Pinpoint the cell where the given text exists, returning its (X, Y) midpoint coordinate. 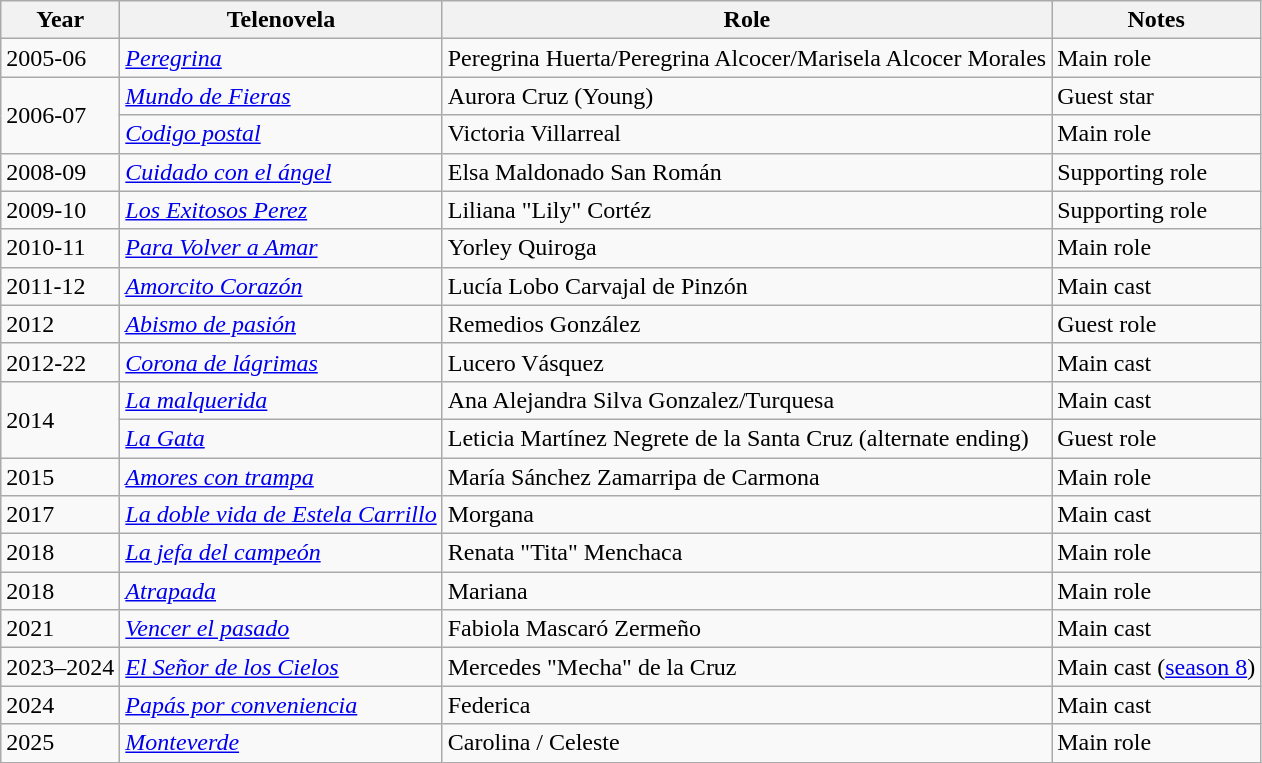
Amores con trampa (281, 477)
Elsa Maldonado San Román (746, 172)
Para Volver a Amar (281, 248)
Mercedes "Mecha" de la Cruz (746, 667)
Role (746, 20)
Guest star (1156, 96)
Corona de lágrimas (281, 362)
Yorley Quiroga (746, 248)
2023–2024 (60, 667)
2017 (60, 515)
Monteverde (281, 743)
Aurora Cruz (Young) (746, 96)
Los Exitosos Perez (281, 210)
2014 (60, 419)
La Gata (281, 438)
2025 (60, 743)
María Sánchez Zamarripa de Carmona (746, 477)
Codigo postal (281, 134)
2006-07 (60, 115)
Ana Alejandra Silva Gonzalez/Turquesa (746, 400)
El Señor de los Cielos (281, 667)
2012 (60, 324)
2024 (60, 705)
La malquerida (281, 400)
Atrapada (281, 591)
Victoria Villarreal (746, 134)
Mariana (746, 591)
Carolina / Celeste (746, 743)
La doble vida de Estela Carrillo (281, 515)
La jefa del campeón (281, 553)
Cuidado con el ángel (281, 172)
Year (60, 20)
Fabiola Mascaró Zermeño (746, 629)
Peregrina (281, 58)
Abismo de pasión (281, 324)
Peregrina Huerta/Peregrina Alcocer/Marisela Alcocer Morales (746, 58)
2008-09 (60, 172)
2005-06 (60, 58)
Renata "Tita" Menchaca (746, 553)
2021 (60, 629)
Telenovela (281, 20)
2012-22 (60, 362)
Remedios González (746, 324)
Federica (746, 705)
Liliana "Lily" Cortéz (746, 210)
Notes (1156, 20)
Mundo de Fieras (281, 96)
Leticia Martínez Negrete de la Santa Cruz (alternate ending) (746, 438)
Morgana (746, 515)
2015 (60, 477)
2009-10 (60, 210)
2011-12 (60, 286)
Amorcito Corazón (281, 286)
2010-11 (60, 248)
Lucero Vásquez (746, 362)
Main cast (season 8) (1156, 667)
Papás por conveniencia (281, 705)
Vencer el pasado (281, 629)
Lucía Lobo Carvajal de Pinzón (746, 286)
